Scan for the cell matching the given text and deliver its [x, y] coordinate at center. 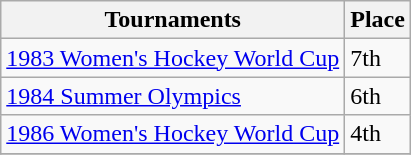
Place [378, 20]
4th [378, 134]
1983 Women's Hockey World Cup [173, 58]
6th [378, 96]
1984 Summer Olympics [173, 96]
1986 Women's Hockey World Cup [173, 134]
Tournaments [173, 20]
7th [378, 58]
